Return (x, y) of the center of cell containing provided text 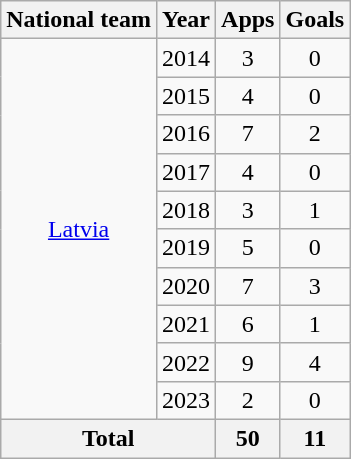
2017 (186, 172)
2023 (186, 400)
2015 (186, 96)
2014 (186, 58)
2021 (186, 324)
50 (248, 438)
2019 (186, 248)
Year (186, 20)
11 (315, 438)
2016 (186, 134)
Apps (248, 20)
6 (248, 324)
2022 (186, 362)
National team (79, 20)
2020 (186, 286)
Total (108, 438)
5 (248, 248)
Goals (315, 20)
2018 (186, 210)
9 (248, 362)
Latvia (79, 230)
